Determine the (x, y) coordinate at the center of the cell enclosing the given text.  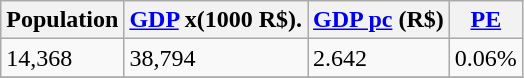
2.642 (379, 58)
PE (486, 20)
38,794 (216, 58)
0.06% (486, 58)
GDP pc (R$) (379, 20)
14,368 (62, 58)
Population (62, 20)
GDP x(1000 R$). (216, 20)
